Search for the cell housing the specified text and yield its (x, y) center coordinate. 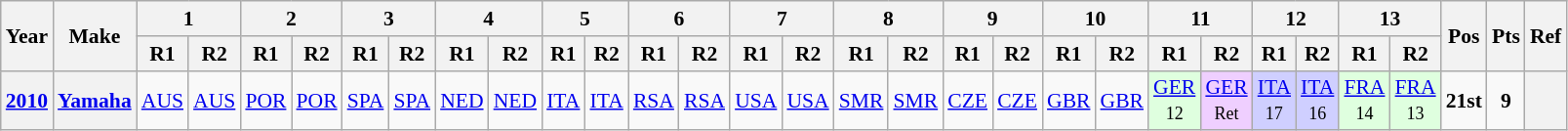
GERRet (1226, 100)
ITA16 (1317, 100)
ITA17 (1274, 100)
5 (585, 19)
Ref (1546, 35)
13 (1389, 19)
GER12 (1175, 100)
Yamaha (95, 100)
7 (783, 19)
21st (1464, 100)
11 (1200, 19)
1 (189, 19)
Make (95, 35)
Year (27, 35)
12 (1296, 19)
2 (291, 19)
Pts (1507, 35)
FRA13 (1416, 100)
4 (488, 19)
FRA14 (1364, 100)
10 (1095, 19)
2010 (27, 100)
8 (888, 19)
Pos (1464, 35)
3 (388, 19)
6 (679, 19)
